Locate the cell with the specified text and output its [X, Y] center coordinate. 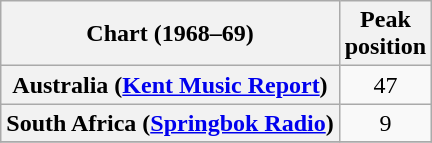
South Africa (Springbok Radio) [170, 123]
Chart (1968–69) [170, 34]
Australia (Kent Music Report) [170, 85]
47 [385, 85]
9 [385, 123]
Peakposition [385, 34]
